Detect which cell encompasses the target text, then output its [X, Y] center coordinate. 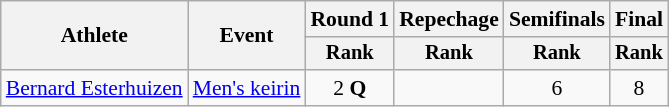
8 [639, 88]
Semifinals [557, 19]
Repechage [449, 19]
Round 1 [350, 19]
6 [557, 88]
Athlete [94, 36]
Men's keirin [247, 88]
Bernard Esterhuizen [94, 88]
Final [639, 19]
Event [247, 36]
2 Q [350, 88]
